Output the (X, Y) coordinate of the center of the cell containing the given text.  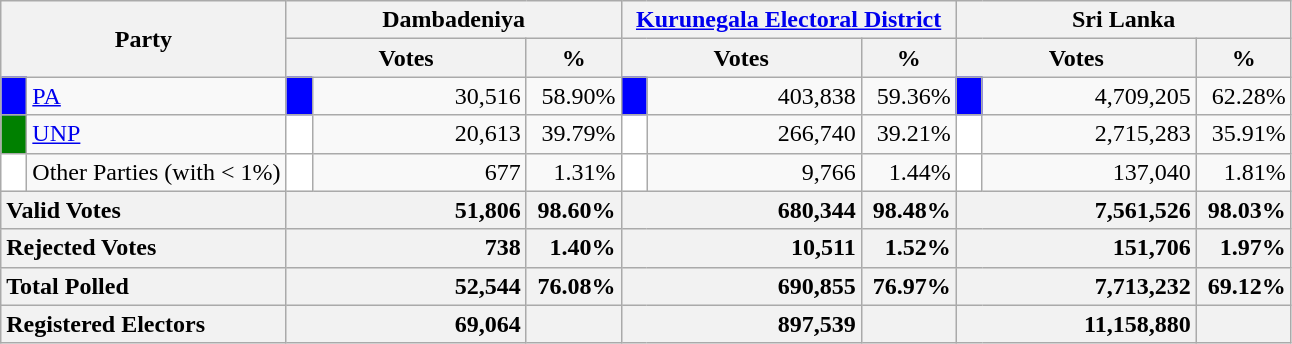
1.40% (574, 248)
Other Parties (with < 1%) (156, 172)
Dambadeniya (454, 20)
Rejected Votes (144, 248)
76.08% (574, 286)
98.48% (908, 210)
Valid Votes (144, 210)
Party (144, 39)
677 (419, 172)
39.79% (574, 134)
62.28% (1244, 96)
2,715,283 (1089, 134)
1.97% (1244, 248)
UNP (156, 134)
266,740 (754, 134)
1.31% (574, 172)
151,706 (1076, 248)
7,561,526 (1076, 210)
58.90% (574, 96)
PA (156, 96)
4,709,205 (1089, 96)
7,713,232 (1076, 286)
9,766 (754, 172)
30,516 (419, 96)
52,544 (406, 286)
Sri Lanka (1124, 20)
39.21% (908, 134)
Total Polled (144, 286)
738 (406, 248)
897,539 (741, 324)
69.12% (1244, 286)
10,511 (741, 248)
1.81% (1244, 172)
59.36% (908, 96)
1.44% (908, 172)
98.60% (574, 210)
51,806 (406, 210)
69,064 (406, 324)
98.03% (1244, 210)
20,613 (419, 134)
35.91% (1244, 134)
690,855 (741, 286)
1.52% (908, 248)
76.97% (908, 286)
680,344 (741, 210)
Registered Electors (144, 324)
11,158,880 (1076, 324)
137,040 (1089, 172)
403,838 (754, 96)
Kurunegala Electoral District (788, 20)
